Return the [X, Y] coordinate for the center point of the cell that contains the specified text.  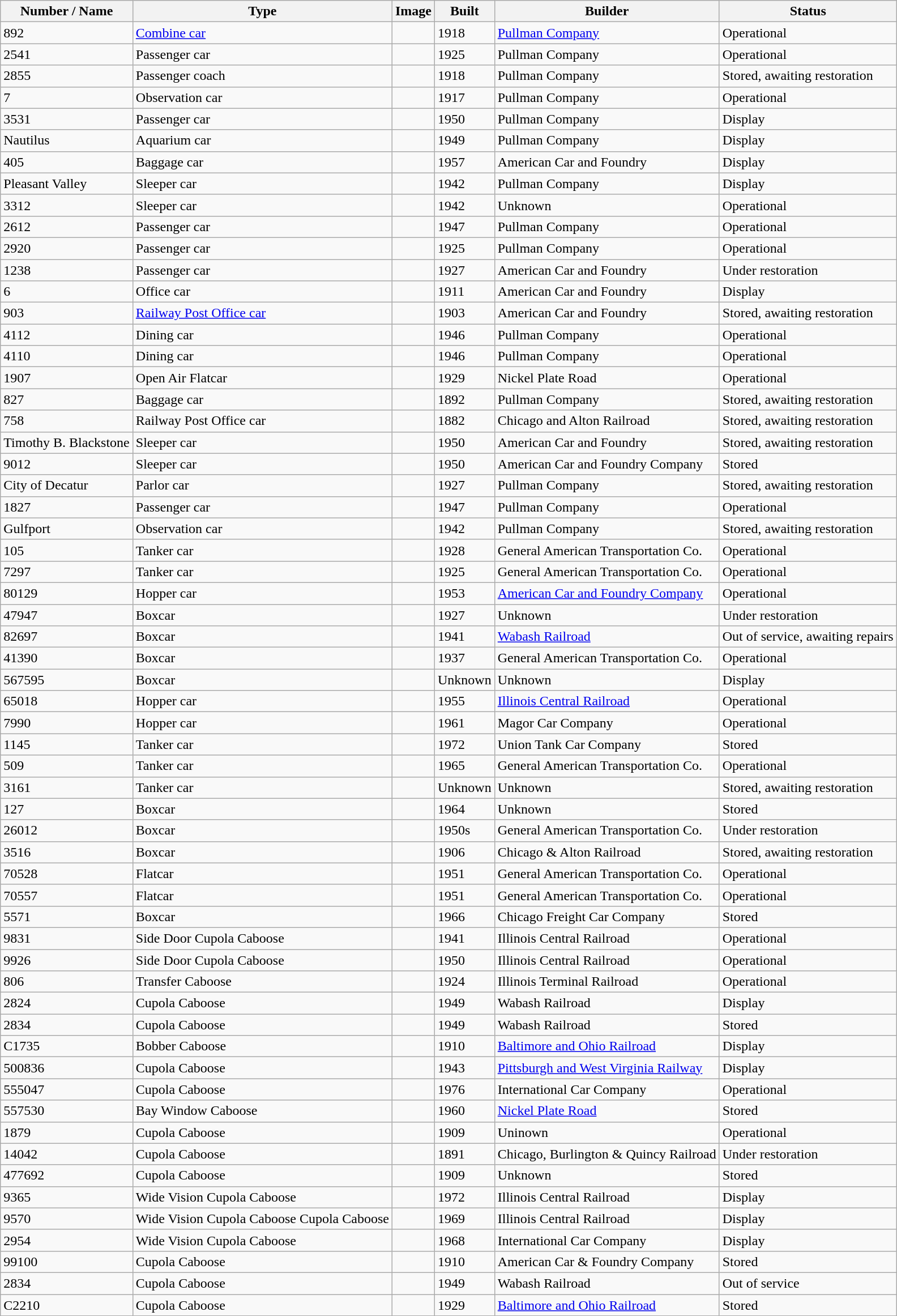
Chicago, Burlington & Quincy Railroad [607, 1154]
9012 [67, 464]
827 [67, 399]
American Car & Foundry Company [607, 1262]
Chicago and Alton Railroad [607, 421]
2920 [67, 248]
Uninown [607, 1132]
1953 [465, 593]
1882 [465, 421]
Pittsburgh and West Virginia Railway [607, 1068]
105 [67, 550]
1968 [465, 1240]
903 [67, 313]
1827 [67, 507]
Pleasant Valley [67, 184]
Type [262, 11]
2612 [67, 227]
Chicago & Alton Railroad [607, 852]
Wide Vision Cupola Caboose Cupola Caboose [262, 1219]
1907 [67, 378]
Gulfport [67, 529]
1924 [465, 982]
2954 [67, 1240]
1238 [67, 270]
1879 [67, 1132]
758 [67, 421]
500836 [67, 1068]
Bobber Caboose [262, 1046]
Built [465, 11]
C2210 [67, 1305]
9570 [67, 1219]
26012 [67, 831]
99100 [67, 1262]
Transfer Caboose [262, 982]
70528 [67, 874]
1943 [465, 1068]
Nautilus [67, 140]
Combine car [262, 33]
Passenger coach [262, 76]
1964 [465, 809]
Open Air Flatcar [262, 378]
3161 [67, 787]
Timothy B. Blackstone [67, 442]
Office car [262, 292]
City of Decatur [67, 485]
1955 [465, 701]
2824 [67, 1003]
1960 [465, 1111]
9365 [67, 1197]
Chicago Freight Car Company [607, 917]
1903 [465, 313]
70557 [67, 895]
2855 [67, 76]
7 [67, 97]
80129 [67, 593]
Union Tank Car Company [607, 744]
Out of service, awaiting repairs [808, 637]
477692 [67, 1176]
65018 [67, 701]
1928 [465, 550]
1966 [465, 917]
1965 [465, 766]
82697 [67, 637]
509 [67, 766]
Number / Name [67, 11]
127 [67, 809]
1950s [465, 831]
7990 [67, 723]
1957 [465, 162]
4110 [67, 356]
Illinois Terminal Railroad [607, 982]
Builder [607, 11]
1976 [465, 1089]
9831 [67, 938]
892 [67, 33]
9926 [67, 960]
806 [67, 982]
557530 [67, 1111]
555047 [67, 1089]
405 [67, 162]
2541 [67, 54]
Out of service [808, 1283]
14042 [67, 1154]
Status [808, 11]
1917 [465, 97]
1937 [465, 658]
1906 [465, 852]
Parlor car [262, 485]
567595 [67, 680]
4112 [67, 335]
47947 [67, 615]
1969 [465, 1219]
6 [67, 292]
1892 [465, 399]
1145 [67, 744]
3312 [67, 205]
7297 [67, 572]
Bay Window Caboose [262, 1111]
Aquarium car [262, 140]
1891 [465, 1154]
41390 [67, 658]
Magor Car Company [607, 723]
3516 [67, 852]
3531 [67, 119]
C1735 [67, 1046]
1961 [465, 723]
1911 [465, 292]
5571 [67, 917]
Image [413, 11]
